Locate the cell with the specified text and output its [x, y] center coordinate. 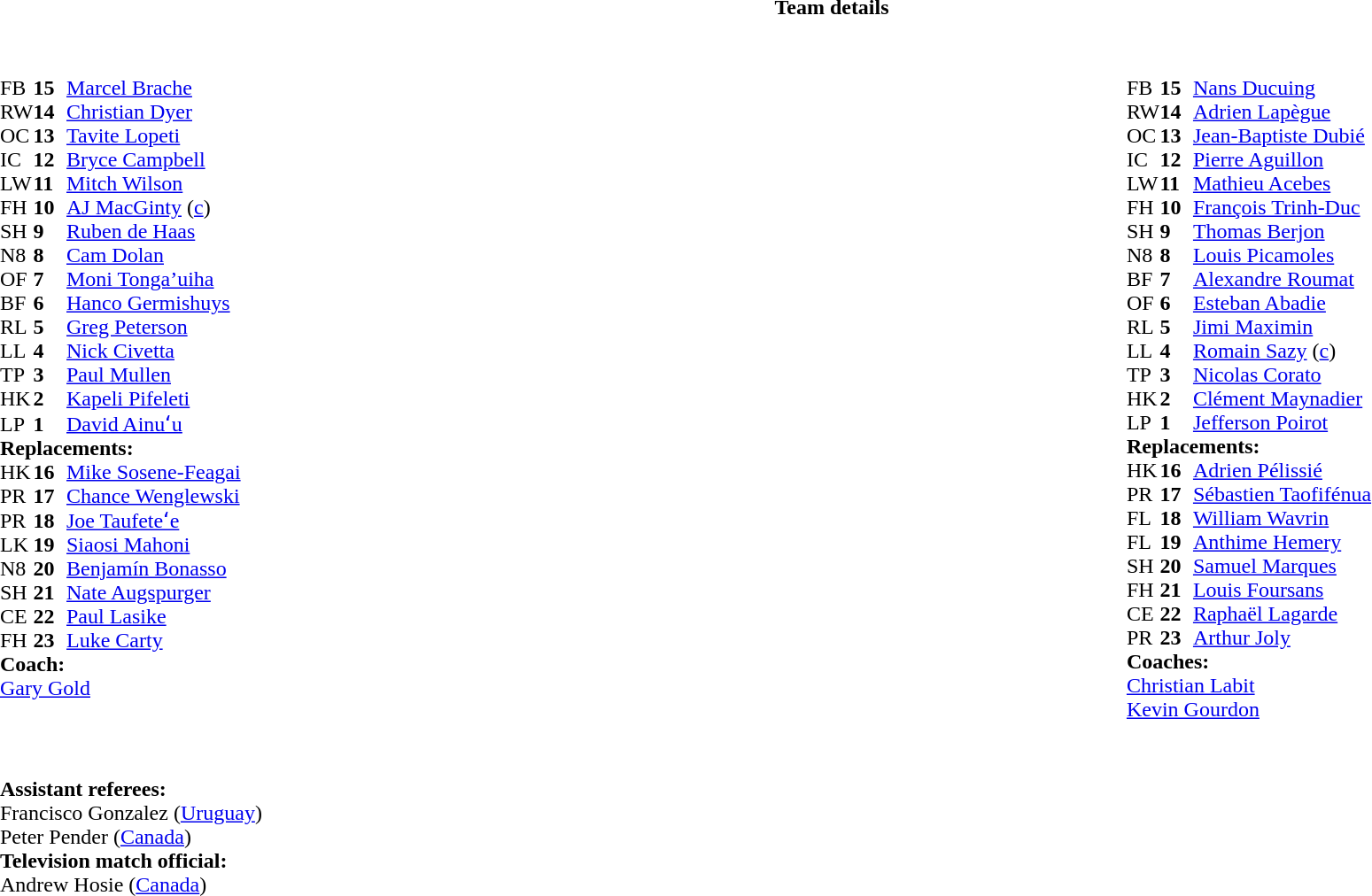
Bryce Campbell [154, 159]
Gary Gold [120, 689]
Thomas Berjon [1283, 232]
Nans Ducuing [1283, 89]
Paul Lasike [154, 616]
Greg Peterson [154, 328]
Luke Carty [154, 641]
Ruben de Haas [154, 232]
Christian Dyer [154, 112]
Samuel Marques [1283, 567]
Sébastien Taofifénua [1283, 494]
Raphaël Lagarde [1283, 614]
Alexandre Roumat [1283, 280]
Paul Mullen [154, 375]
Coach: [120, 664]
Tavite Lopeti [154, 136]
Coaches: [1249, 662]
Nick Civetta [154, 351]
Esteban Abadie [1283, 303]
AJ MacGinty (c) [154, 207]
Chance Wenglewski [154, 496]
Christian Labit Kevin Gourdon [1249, 698]
Kapeli Pifeleti [154, 398]
Arthur Joly [1283, 637]
Jean-Baptiste Dubié [1283, 136]
Nicolas Corato [1283, 375]
Louis Picamoles [1283, 255]
Mike Sosene-Feagai [154, 473]
Mitch Wilson [154, 184]
Joe Taufeteʻe [154, 521]
LK [17, 545]
William Wavrin [1283, 519]
Jefferson Poirot [1283, 423]
Cam Dolan [154, 255]
Moni Tonga’uiha [154, 280]
Clément Maynadier [1283, 398]
Hanco Germishuys [154, 303]
Mathieu Acebes [1283, 184]
Benjamín Bonasso [154, 568]
Jimi Maximin [1283, 328]
Romain Sazy (c) [1283, 351]
Anthime Hemery [1283, 542]
Adrien Lapègue [1283, 112]
Adrien Pélissié [1283, 471]
Siaosi Mahoni [154, 545]
Marcel Brache [154, 89]
François Trinh-Duc [1283, 207]
David Ainuʻu [154, 423]
Pierre Aguillon [1283, 159]
Louis Foursans [1283, 590]
Nate Augspurger [154, 593]
